Pinpoint the cell where the given text exists, returning its [x, y] midpoint coordinate. 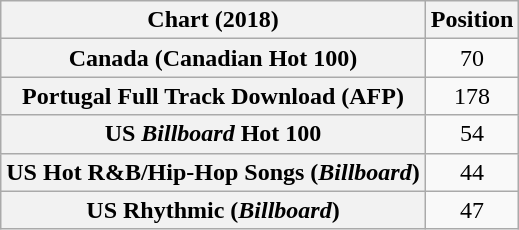
US Rhythmic (Billboard) [213, 210]
70 [472, 58]
Chart (2018) [213, 20]
Portugal Full Track Download (AFP) [213, 96]
Canada (Canadian Hot 100) [213, 58]
US Billboard Hot 100 [213, 134]
178 [472, 96]
54 [472, 134]
Position [472, 20]
47 [472, 210]
US Hot R&B/Hip-Hop Songs (Billboard) [213, 172]
44 [472, 172]
